Pinpoint the cell where the given text exists, returning its [X, Y] midpoint coordinate. 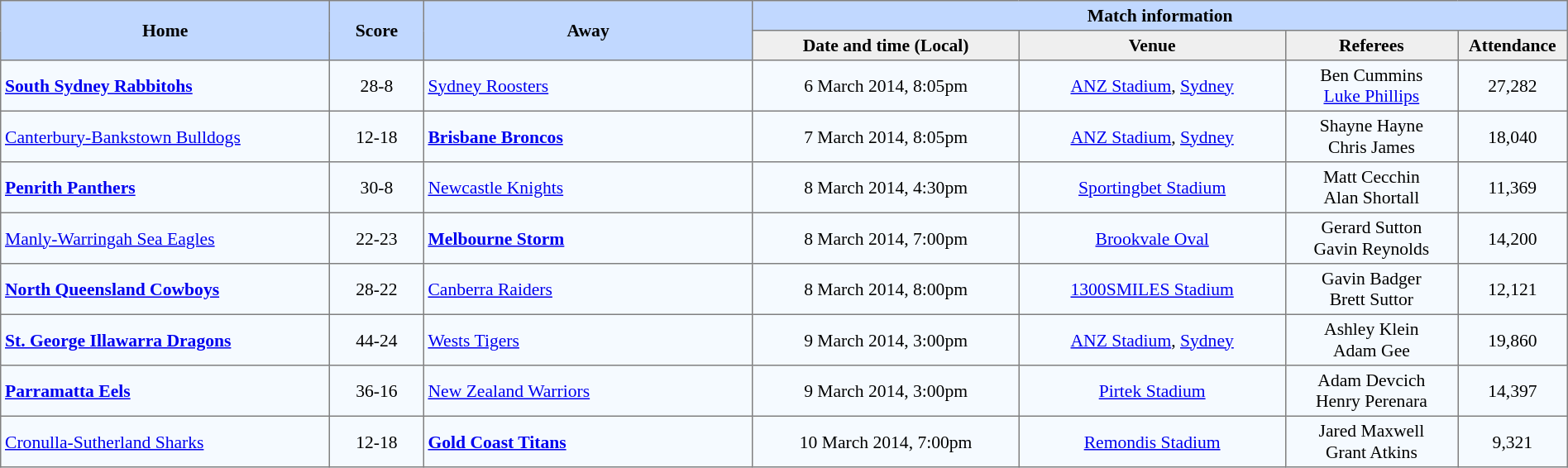
8 March 2014, 7:00pm [886, 238]
28-22 [377, 289]
6 March 2014, 8:05pm [886, 86]
27,282 [1513, 86]
8 March 2014, 4:30pm [886, 188]
8 March 2014, 8:00pm [886, 289]
Jared Maxwell Grant Atkins [1371, 442]
Match information [1159, 16]
9,321 [1513, 442]
Score [377, 31]
Canterbury-Bankstown Bulldogs [165, 136]
10 March 2014, 7:00pm [886, 442]
14,397 [1513, 391]
Remondis Stadium [1152, 442]
19,860 [1513, 340]
Manly-Warringah Sea Eagles [165, 238]
Home [165, 31]
Penrith Panthers [165, 188]
Brookvale Oval [1152, 238]
18,040 [1513, 136]
Gavin Badger Brett Suttor [1371, 289]
Cronulla-Sutherland Sharks [165, 442]
Ashley Klein Adam Gee [1371, 340]
Canberra Raiders [588, 289]
Sportingbet Stadium [1152, 188]
Away [588, 31]
Adam Devcich Henry Perenara [1371, 391]
Date and time (Local) [886, 45]
St. George Illawarra Dragons [165, 340]
Gold Coast Titans [588, 442]
36-16 [377, 391]
Sydney Roosters [588, 86]
Pirtek Stadium [1152, 391]
22-23 [377, 238]
30-8 [377, 188]
Ben Cummins Luke Phillips [1371, 86]
11,369 [1513, 188]
Wests Tigers [588, 340]
New Zealand Warriors [588, 391]
Matt Cecchin Alan Shortall [1371, 188]
Brisbane Broncos [588, 136]
North Queensland Cowboys [165, 289]
Shayne Hayne Chris James [1371, 136]
7 March 2014, 8:05pm [886, 136]
Melbourne Storm [588, 238]
Newcastle Knights [588, 188]
14,200 [1513, 238]
44-24 [377, 340]
Attendance [1513, 45]
South Sydney Rabbitohs [165, 86]
1300SMILES Stadium [1152, 289]
12,121 [1513, 289]
Parramatta Eels [165, 391]
Referees [1371, 45]
28-8 [377, 86]
Venue [1152, 45]
Gerard Sutton Gavin Reynolds [1371, 238]
